Locate the cell with the specified text and output its [X, Y] center coordinate. 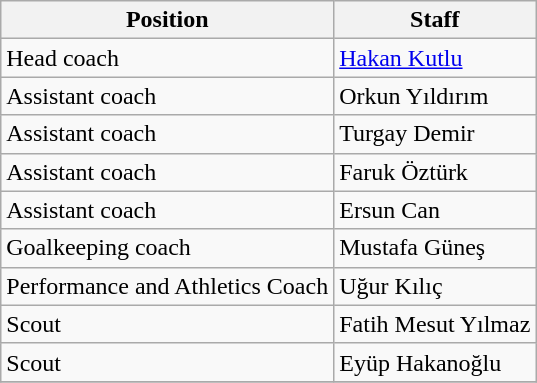
Eyüp Hakanoğlu [435, 362]
Orkun Yıldırım [435, 96]
Staff [435, 20]
Performance and Athletics Coach [168, 286]
Goalkeeping coach [168, 248]
Position [168, 20]
Ersun Can [435, 210]
Head coach [168, 58]
Fatih Mesut Yılmaz [435, 324]
Turgay Demir [435, 134]
Hakan Kutlu [435, 58]
Mustafa Güneş [435, 248]
Faruk Öztürk [435, 172]
Uğur Kılıç [435, 286]
